Return (X, Y) of the center of cell containing provided text 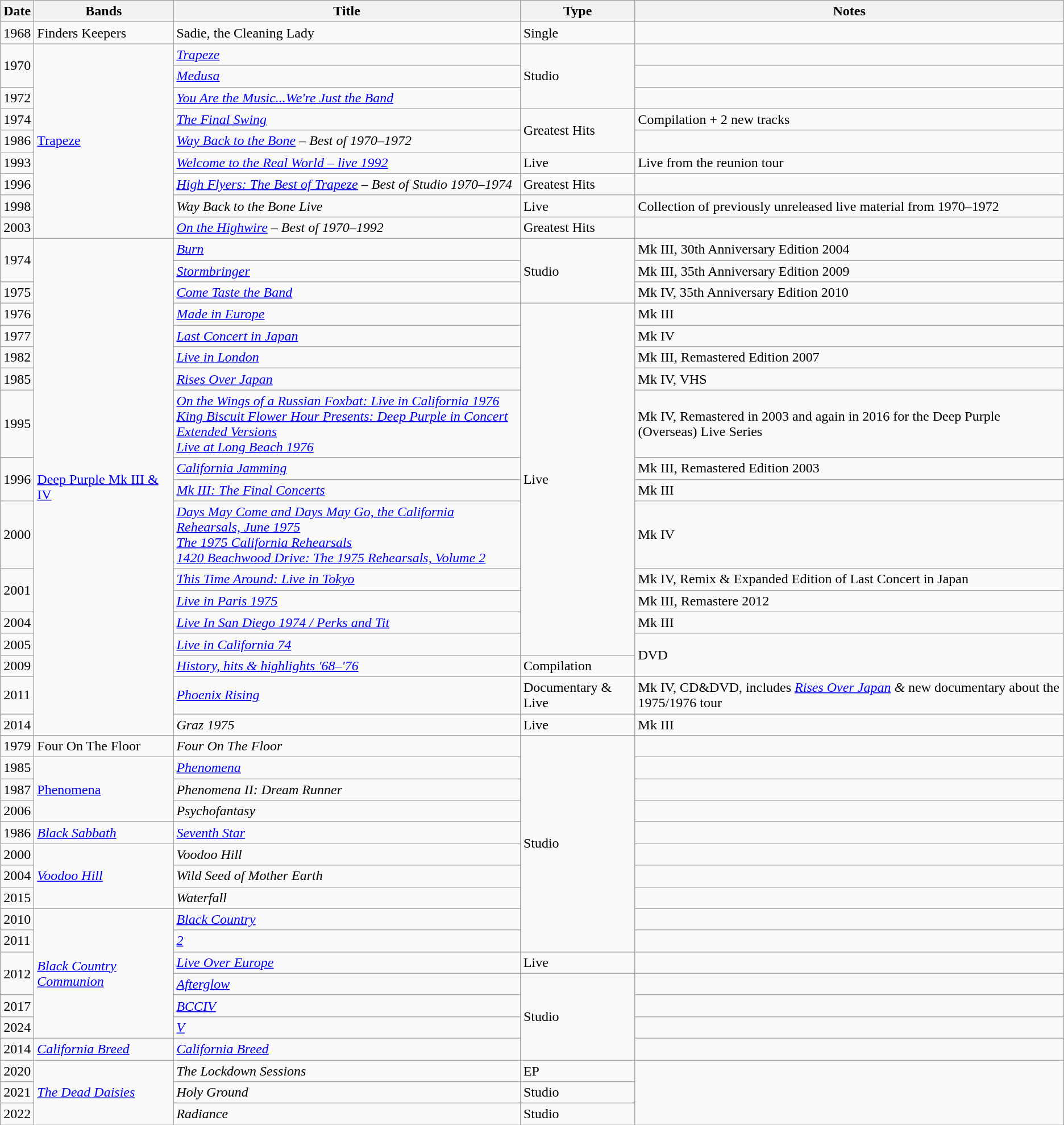
BCCIV (347, 1006)
2021 (17, 1093)
Phoenix Rising (347, 695)
Rises Over Japan (347, 379)
2024 (17, 1027)
2009 (17, 666)
Mk III, 30th Anniversary Edition 2004 (849, 249)
1998 (17, 206)
Finders Keepers (103, 33)
Live in London (347, 358)
Collection of previously unreleased live material from 1970–1972 (849, 206)
EP (577, 1070)
1979 (17, 746)
Waterfall (347, 898)
This Time Around: Live in Tokyo (347, 579)
California Jamming (347, 468)
Live in California 74 (347, 644)
Stormbringer (347, 271)
Title (347, 11)
Mk III, 35th Anniversary Edition 2009 (849, 271)
Black Sabbath (103, 833)
Documentary & Live (577, 695)
Mk IV, CD&DVD, includes Rises Over Japan & new documentary about the 1975/1976 tour (849, 695)
1993 (17, 163)
Burn (347, 249)
Deep Purple Mk III & IV (103, 487)
Psychofantasy (347, 811)
High Flyers: The Best of Trapeze – Best of Studio 1970–1974 (347, 184)
Come Taste the Band (347, 293)
2003 (17, 227)
2017 (17, 1006)
2020 (17, 1070)
2 (347, 941)
Seventh Star (347, 833)
2015 (17, 898)
1976 (17, 314)
2001 (17, 590)
Sadie, the Cleaning Lady (347, 33)
The Final Swing (347, 119)
Mk III, Remastere 2012 (849, 601)
Mk IV, Remastered in 2003 and again in 2016 for the Deep Purple (Overseas) Live Series (849, 424)
Live from the reunion tour (849, 163)
Live In San Diego 1974 / Perks and Tit (347, 622)
Notes (849, 11)
1975 (17, 293)
Mk III, Remastered Edition 2003 (849, 468)
Live Over Europe (347, 962)
Phenomena II: Dream Runner (347, 790)
1982 (17, 358)
Mk IV, 35th Anniversary Edition 2010 (849, 293)
1970 (17, 65)
Graz 1975 (347, 725)
V (347, 1027)
Black Country (347, 919)
History, hits & highlights '68–'76 (347, 666)
Wild Seed of Mother Earth (347, 876)
Date (17, 11)
Compilation + 2 new tracks (849, 119)
Compilation (577, 666)
Radiance (347, 1114)
The Dead Daisies (103, 1092)
Mk IV, Remix & Expanded Edition of Last Concert in Japan (849, 579)
Days May Come and Days May Go, the California Rehearsals, June 1975The 1975 California Rehearsals1420 Beachwood Drive: The 1975 Rehearsals, Volume 2 (347, 534)
1987 (17, 790)
Mk IV, VHS (849, 379)
2010 (17, 919)
1968 (17, 33)
On the Highwire – Best of 1970–1992 (347, 227)
2022 (17, 1114)
Way Back to the Bone – Best of 1970–1972 (347, 141)
Type (577, 11)
DVD (849, 655)
Afterglow (347, 984)
1972 (17, 98)
Welcome to the Real World – live 1992 (347, 163)
The Lockdown Sessions (347, 1070)
Mk III: The Final Concerts (347, 490)
2012 (17, 973)
Holy Ground (347, 1093)
You Are the Music...We're Just the Band (347, 98)
Way Back to the Bone Live (347, 206)
Medusa (347, 76)
Black Country Communion (103, 973)
Single (577, 33)
2005 (17, 644)
Mk III, Remastered Edition 2007 (849, 358)
Bands (103, 11)
Last Concert in Japan (347, 336)
Live in Paris 1975 (347, 601)
2006 (17, 811)
1977 (17, 336)
Made in Europe (347, 314)
1995 (17, 424)
